For the text-containing cell, return its midpoint in (X, Y) coordinate format. 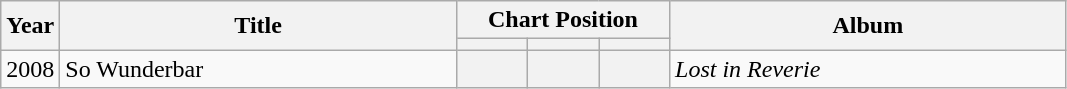
So Wunderbar (258, 69)
Album (868, 26)
Chart Position (562, 20)
2008 (30, 69)
Year (30, 26)
Lost in Reverie (868, 69)
Title (258, 26)
